Capture the cell that displays the provided text and extract its [X, Y] central coordinate. 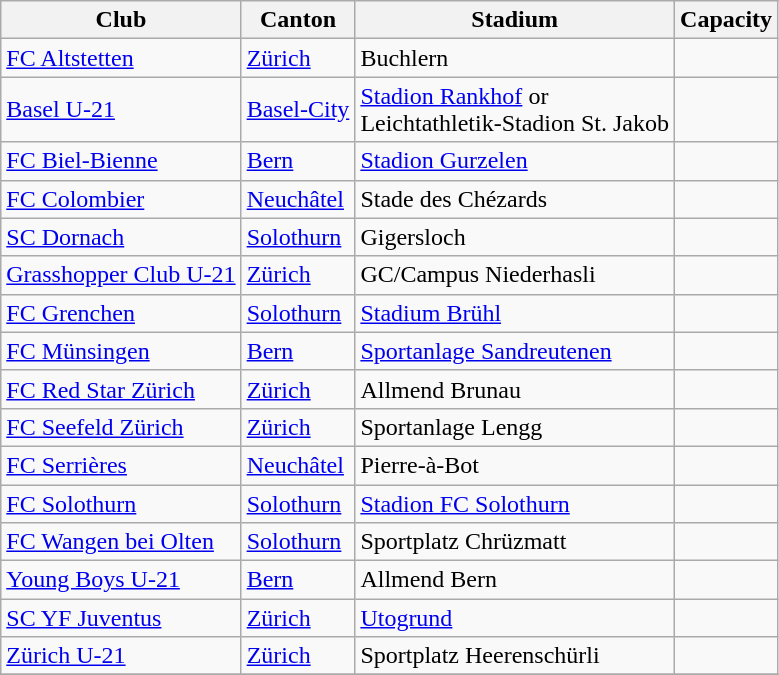
Young Boys U-21 [121, 580]
Canton [298, 20]
Sportplatz Heerenschürli [515, 656]
Stadion Rankhof orLeichtathletik-Stadion St. Jakob [515, 110]
Stadion Gurzelen [515, 161]
Basel U-21 [121, 110]
FC Solothurn [121, 503]
Capacity [726, 20]
FC Colombier [121, 199]
Stadium Brühl [515, 313]
Stade des Chézards [515, 199]
Gigersloch [515, 237]
FC Red Star Zürich [121, 389]
Grasshopper Club U-21 [121, 275]
GC/Campus Niederhasli [515, 275]
SC YF Juventus [121, 618]
Sportanlage Sandreutenen [515, 351]
FC Serrières [121, 465]
Utogrund [515, 618]
FC Biel-Bienne [121, 161]
Allmend Bern [515, 580]
Buchlern [515, 58]
Pierre-à-Bot [515, 465]
Allmend Brunau [515, 389]
SC Dornach [121, 237]
Basel-City [298, 110]
FC Wangen bei Olten [121, 542]
FC Münsingen [121, 351]
FC Altstetten [121, 58]
Sportanlage Lengg [515, 427]
Club [121, 20]
Stadium [515, 20]
Sportplatz Chrüzmatt [515, 542]
Zürich U-21 [121, 656]
FC Seefeld Zürich [121, 427]
Stadion FC Solothurn [515, 503]
FC Grenchen [121, 313]
